Extract the [X, Y] coordinate from the center of the cell holding the provided text.  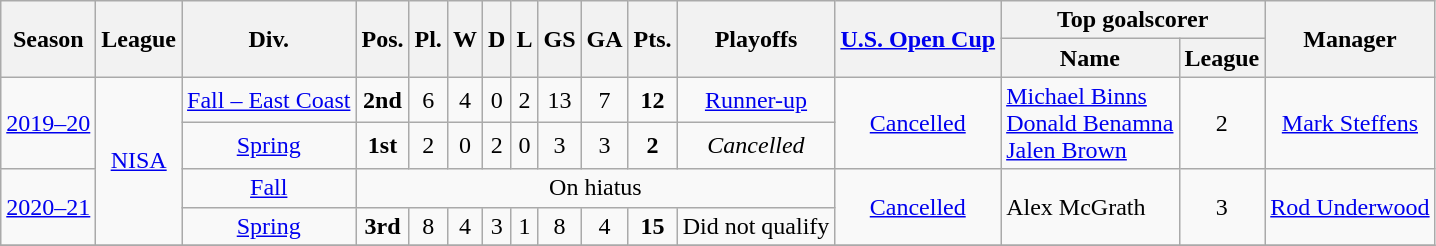
Fall [269, 188]
L [524, 39]
Top goalscorer [1133, 20]
Michael Binns Donald Benamna Jalen Brown [1090, 123]
Div. [269, 39]
Runner-up [756, 100]
1st [382, 146]
Pts. [652, 39]
1 [524, 226]
12 [652, 100]
13 [560, 100]
Manager [1350, 39]
2nd [382, 100]
6 [428, 100]
W [464, 39]
3rd [382, 226]
GA [604, 39]
GS [560, 39]
Fall – East Coast [269, 100]
Mark Steffens [1350, 123]
Alex McGrath [1090, 207]
Season [48, 39]
2020–21 [48, 207]
On hiatus [596, 188]
D [496, 39]
2019–20 [48, 123]
Rod Underwood [1350, 207]
Playoffs [756, 39]
NISA [139, 161]
Pos. [382, 39]
7 [604, 100]
Name [1090, 58]
U.S. Open Cup [918, 39]
15 [652, 226]
Pl. [428, 39]
Did not qualify [756, 226]
